For the text-containing cell, return its midpoint in (x, y) coordinate format. 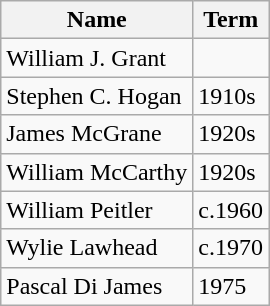
James McGrane (97, 134)
William McCarthy (97, 172)
William Peitler (97, 210)
c.1970 (231, 248)
1910s (231, 96)
Name (97, 20)
William J. Grant (97, 58)
Term (231, 20)
c.1960 (231, 210)
Stephen C. Hogan (97, 96)
Wylie Lawhead (97, 248)
1975 (231, 286)
Pascal Di James (97, 286)
